Detect which cell encompasses the target text, then output its [x, y] center coordinate. 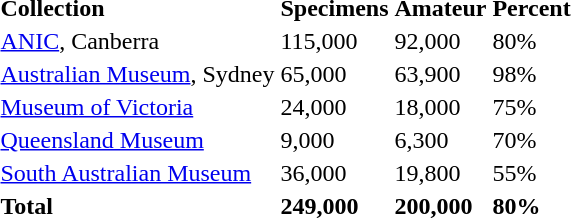
19,800 [440, 173]
92,000 [440, 41]
6,300 [440, 140]
24,000 [334, 107]
63,900 [440, 74]
65,000 [334, 74]
36,000 [334, 173]
115,000 [334, 41]
9,000 [334, 140]
18,000 [440, 107]
